Locate the cell with the specified text and output its (x, y) center coordinate. 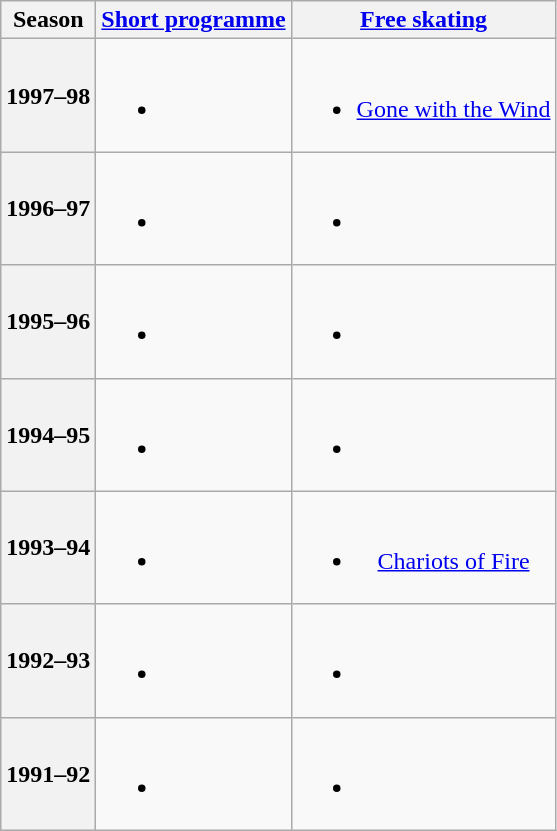
1995–96 (48, 322)
1992–93 (48, 660)
Short programme (194, 20)
1996–97 (48, 208)
1994–95 (48, 434)
Gone with the Wind (424, 96)
1997–98 (48, 96)
Free skating (424, 20)
Chariots of Fire (424, 548)
1993–94 (48, 548)
Season (48, 20)
1991–92 (48, 774)
